Return [X, Y] of the center of cell containing provided text 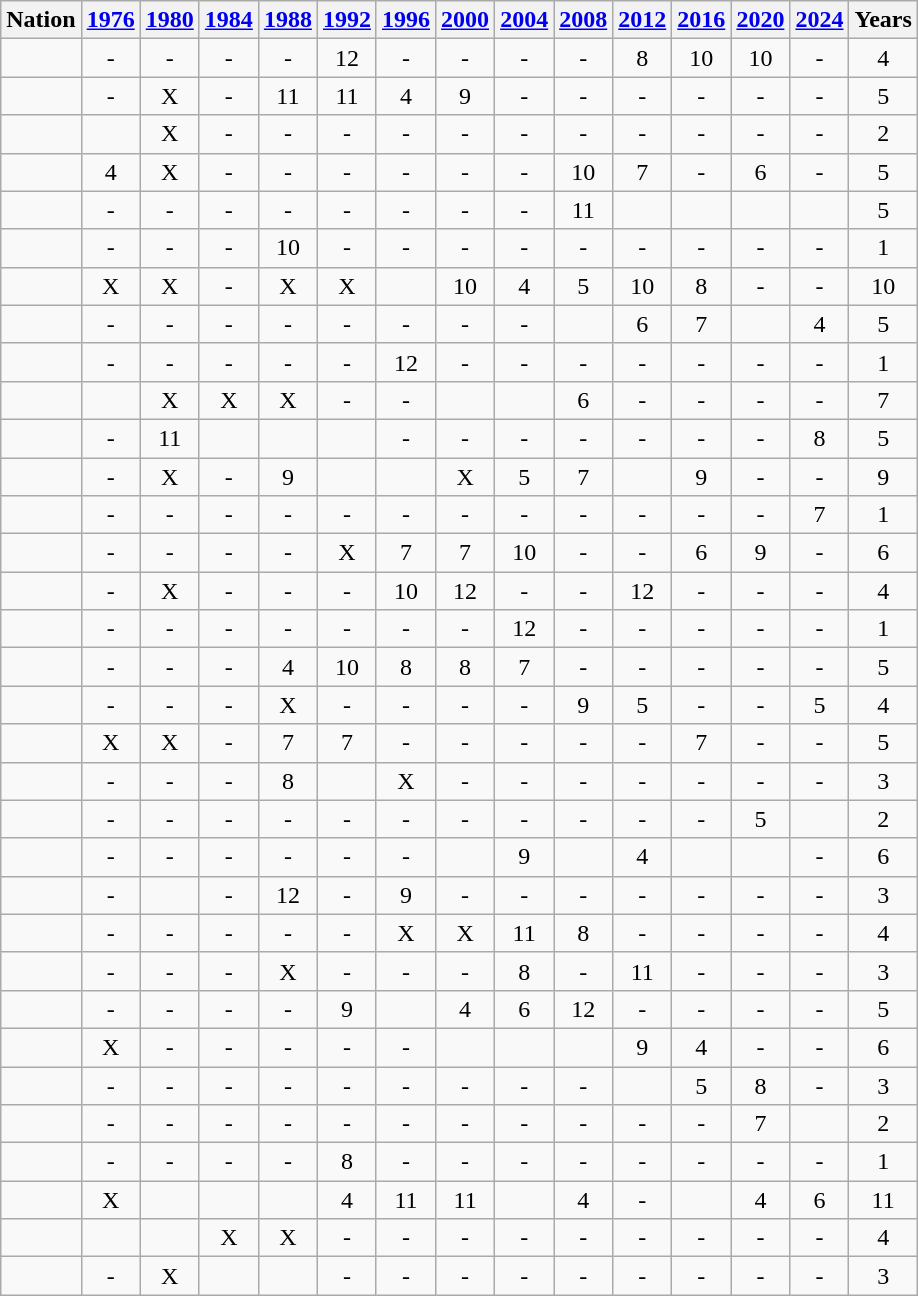
1976 [110, 20]
1988 [288, 20]
1992 [346, 20]
Nation [41, 20]
1996 [406, 20]
2024 [820, 20]
2012 [642, 20]
2008 [584, 20]
2020 [760, 20]
2004 [524, 20]
1984 [228, 20]
Years [883, 20]
2000 [466, 20]
2016 [702, 20]
1980 [170, 20]
